Determine the [X, Y] coordinate at the center of the cell enclosing the given text.  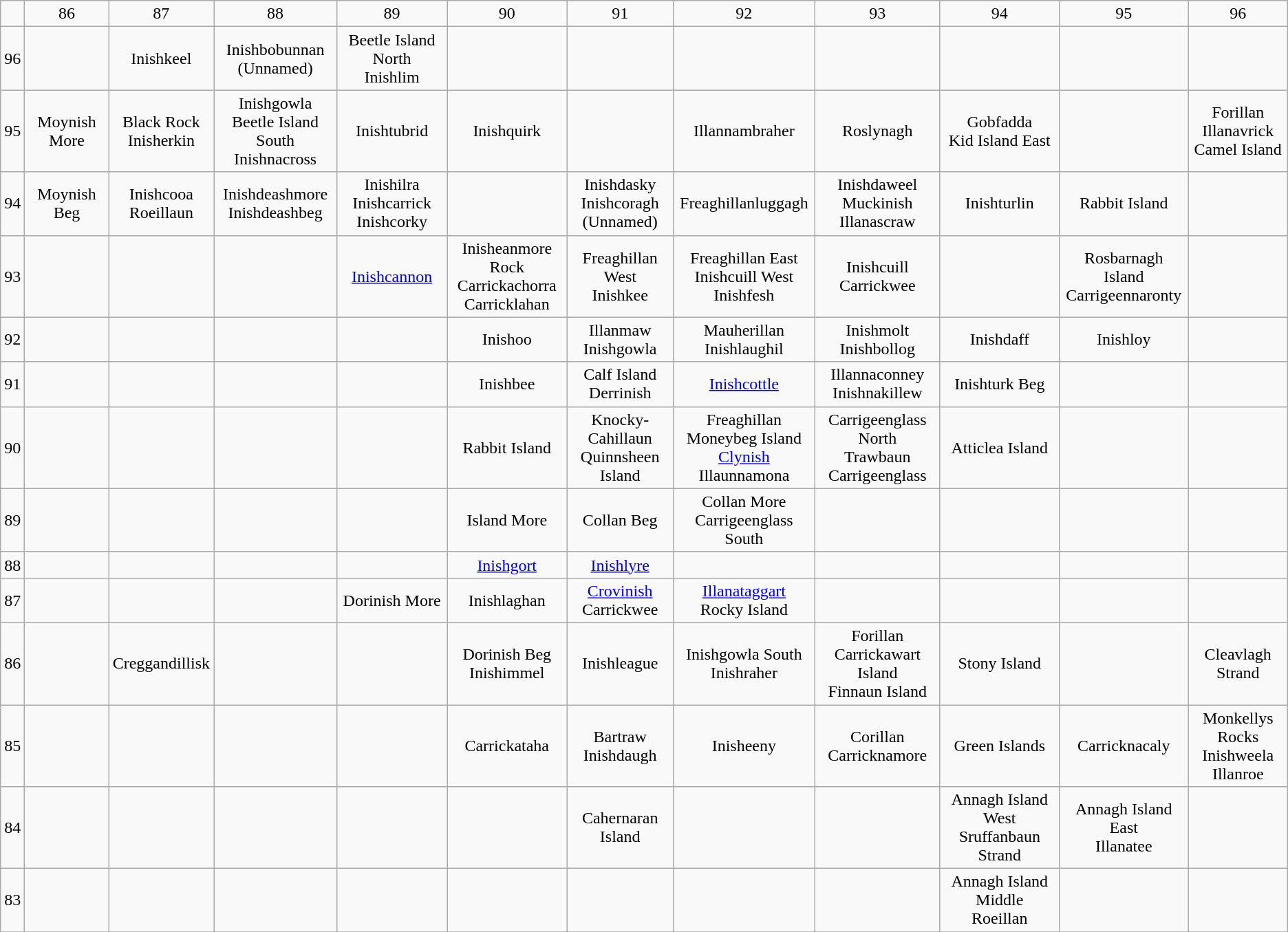
Cahernaran Island [621, 828]
Inisheanmore RockCarrickachorraCarricklahan [507, 277]
Inishbobunnan(Unnamed) [275, 58]
InishmoltInishbollog [877, 340]
Collan Beg [621, 520]
Moynish More [67, 131]
CrovinishCarrickwee [621, 600]
InishilraInishcarrickInishcorky [392, 204]
MauherillanInishlaughil [744, 340]
Moynish Beg [67, 204]
Inishbee [507, 384]
Carrigeenglass NorthTrawbaunCarrigeenglass [877, 447]
InishgowlaBeetle Island SouthInishnacross [275, 131]
InishdaweelMuckinishIllanascraw [877, 204]
Carrickataha [507, 746]
GobfaddaKid Island East [999, 131]
Inishlaghan [507, 600]
Inishcottle [744, 384]
IllanmawInishgowla [621, 340]
Rosbarnagh IslandCarrigeennaronty [1124, 277]
Carricknacaly [1124, 746]
ForillanCarrickawart IslandFinnaun Island [877, 663]
Calf IslandDerrinish [621, 384]
83 [12, 900]
Creggandillisk [161, 663]
Inishloy [1124, 340]
Inishgowla SouthInishraher [744, 663]
Island More [507, 520]
85 [12, 746]
IllanataggartRocky Island [744, 600]
InishdeashmoreInishdeashbeg [275, 204]
Dorinish More [392, 600]
Monkellys RocksInishweelaIllanroe [1238, 746]
Freaghillanluggagh [744, 204]
Inishtubrid [392, 131]
Roslynagh [877, 131]
Annagh Island WestSruffanbaun Strand [999, 828]
Atticlea Island [999, 447]
Dorinish BegInishimmel [507, 663]
Inishcannon [392, 277]
Inishturlin [999, 204]
InishdaskyInishcoragh(Unnamed) [621, 204]
InishcuillCarrickwee [877, 277]
InishcooaRoeillaun [161, 204]
Stony Island [999, 663]
Collan MoreCarrigeenglass South [744, 520]
Inishdaff [999, 340]
Freaghillan EastInishcuill WestInishfesh [744, 277]
Inishturk Beg [999, 384]
Inishquirk [507, 131]
Inishlyre [621, 565]
Inishleague [621, 663]
84 [12, 828]
Cleavlagh Strand [1238, 663]
Beetle Island NorthInishlim [392, 58]
Inishkeel [161, 58]
BartrawInishdaugh [621, 746]
Illannambraher [744, 131]
Inisheeny [744, 746]
Annagh Island MiddleRoeillan [999, 900]
Green Islands [999, 746]
Knocky-CahillaunQuinnsheen Island [621, 447]
Freaghillan WestInishkee [621, 277]
IllannaconneyInishnakillew [877, 384]
Inishgort [507, 565]
CorillanCarricknamore [877, 746]
Black RockInisherkin [161, 131]
FreaghillanMoneybeg IslandClynishIllaunnamona [744, 447]
Inishoo [507, 340]
ForillanIllanavrickCamel Island [1238, 131]
Annagh Island EastIllanatee [1124, 828]
